Identify which cell holds the provided text, then report its (X, Y) central coordinate. 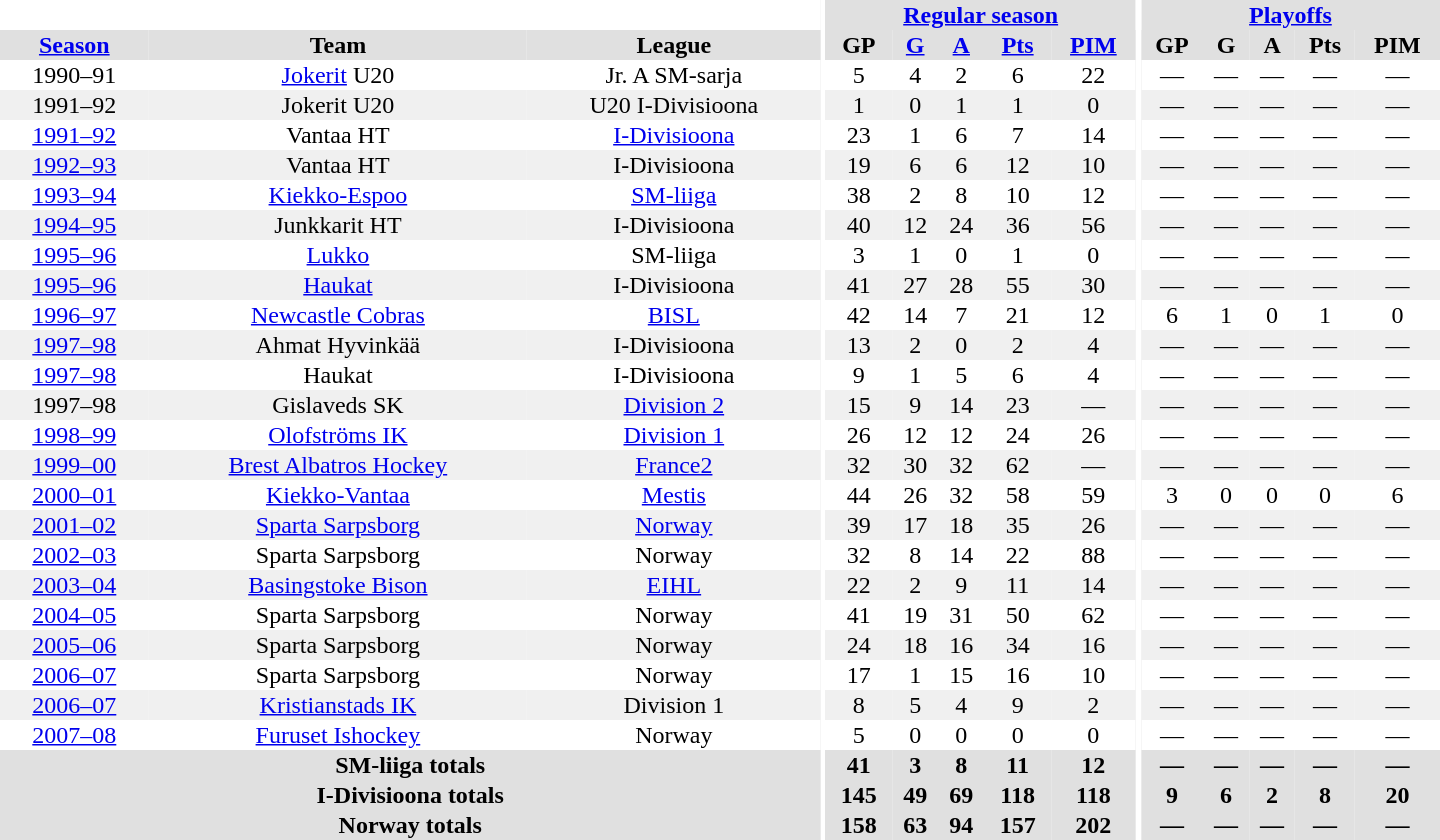
1993–94 (74, 195)
27 (915, 285)
59 (1094, 495)
36 (1018, 225)
1998–99 (74, 435)
BISL (674, 315)
Jr. A SM-sarja (674, 75)
Furuset Ishockey (338, 735)
157 (1018, 825)
I-Divisioona totals (410, 795)
1996–97 (74, 315)
U20 I-Divisioona (674, 105)
39 (860, 525)
44 (860, 495)
42 (860, 315)
145 (860, 795)
202 (1094, 825)
Brest Albatros Hockey (338, 465)
Regular season (981, 15)
1994–95 (74, 225)
13 (860, 345)
France2 (674, 465)
55 (1018, 285)
SM-liiga totals (410, 765)
40 (860, 225)
38 (860, 195)
League (674, 45)
Playoffs (1290, 15)
69 (961, 795)
35 (1018, 525)
2005–06 (74, 645)
Norway totals (410, 825)
Ahmat Hyvinkää (338, 345)
Mestis (674, 495)
Junkkarit HT (338, 225)
63 (915, 825)
2002–03 (74, 555)
56 (1094, 225)
EIHL (674, 585)
Kristianstads IK (338, 705)
21 (1018, 315)
158 (860, 825)
49 (915, 795)
20 (1398, 795)
Division 2 (674, 405)
58 (1018, 495)
Team (338, 45)
2000–01 (74, 495)
88 (1094, 555)
94 (961, 825)
2007–08 (74, 735)
1992–93 (74, 165)
2003–04 (74, 585)
Newcastle Cobras (338, 315)
1999–00 (74, 465)
Kiekko-Espoo (338, 195)
31 (961, 615)
50 (1018, 615)
28 (961, 285)
Olofströms IK (338, 435)
2001–02 (74, 525)
Lukko (338, 255)
2004–05 (74, 615)
34 (1018, 645)
Basingstoke Bison (338, 585)
Season (74, 45)
Gislaveds SK (338, 405)
1990–91 (74, 75)
Kiekko-Vantaa (338, 495)
